Extract the (x, y) coordinate from the center of the cell holding the provided text.  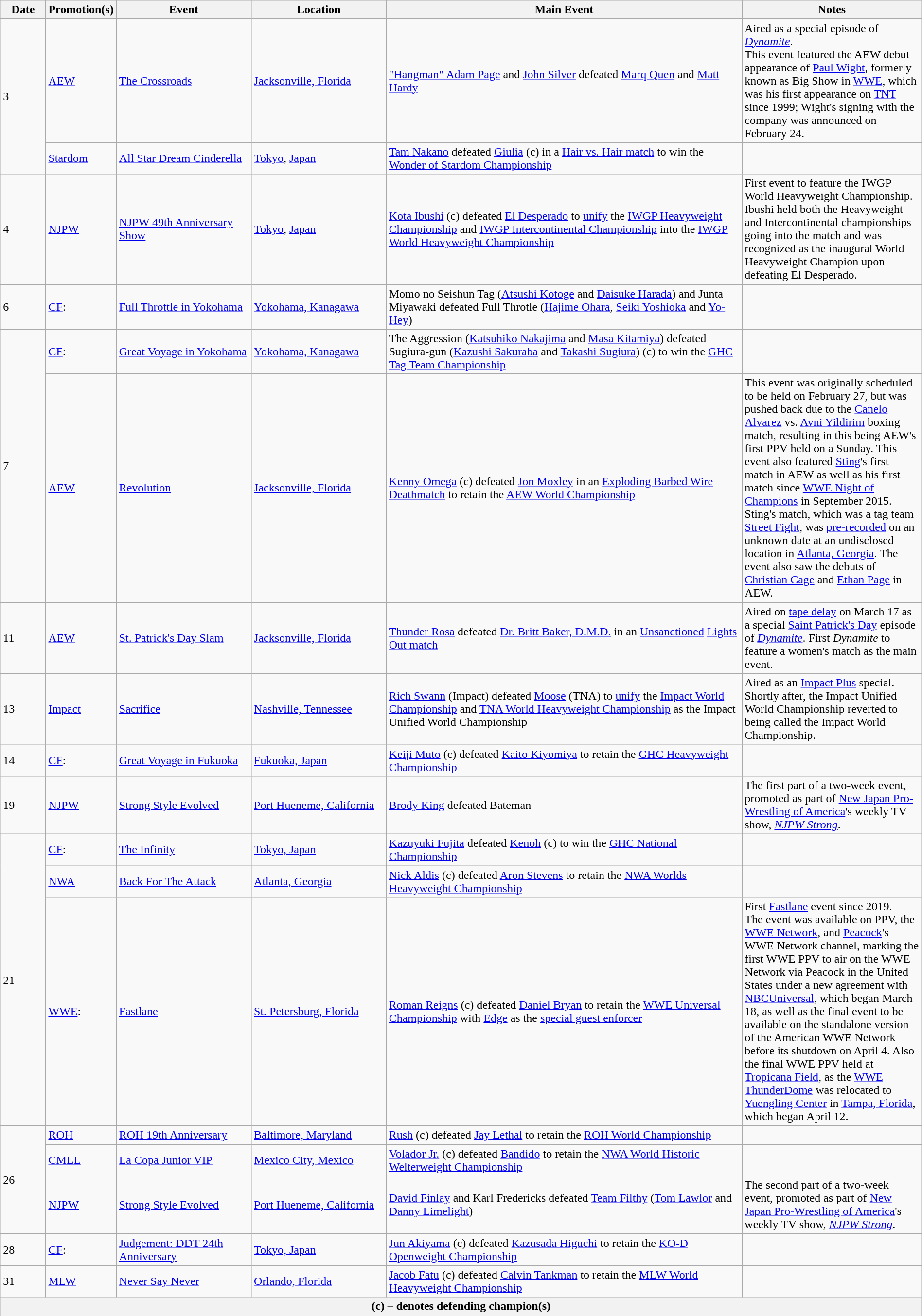
Fastlane (184, 1012)
Promotion(s) (81, 10)
Nick Aldis (c) defeated Aron Stevens to retain the NWA Worlds Heavyweight Championship (564, 881)
Jacob Fatu (c) defeated Calvin Tankman to retain the MLW World Heavyweight Championship (564, 1281)
Great Voyage in Fukuoka (184, 760)
Jun Akiyama (c) defeated Kazusada Higuchi to retain the KO-D Openweight Championship (564, 1249)
14 (23, 760)
The Infinity (184, 850)
7 (23, 466)
Kenny Omega (c) defeated Jon Moxley in an Exploding Barbed Wire Deathmatch to retain the AEW World Championship (564, 488)
Great Voyage in Yokohama (184, 351)
WWE: (81, 1012)
St. Petersburg, Florida (319, 1012)
21 (23, 980)
Nashville, Tennessee (319, 709)
(c) – denotes defending champion(s) (461, 1306)
31 (23, 1281)
Sacrifice (184, 709)
Date (23, 10)
The first part of a two-week event, promoted as part of New Japan Pro-Wrestling of America's weekly TV show, NJPW Strong. (832, 805)
St. Patrick's Day Slam (184, 638)
MLW (81, 1281)
ROH (81, 1135)
Momo no Seishun Tag (Atsushi Kotoge and Daisuke Harada) and Junta Miyawaki defeated Full Throtle (Hajime Ohara, Seiki Yoshioka and Yo-Hey) (564, 307)
David Finlay and Karl Fredericks defeated Team Filthy (Tom Lawlor and Danny Limelight) (564, 1205)
NWA (81, 881)
Orlando, Florida (319, 1281)
Revolution (184, 488)
Keiji Muto (c) defeated Kaito Kiyomiya to retain the GHC Heavyweight Championship (564, 760)
"Hangman" Adam Page and John Silver defeated Marq Quen and Matt Hardy (564, 81)
Baltimore, Maryland (319, 1135)
Aired as an Impact Plus special. Shortly after, the Impact Unified World Championship reverted to being called the Impact World Championship. (832, 709)
13 (23, 709)
Mexico City, Mexico (319, 1160)
Full Throttle in Yokohama (184, 307)
Aired on tape delay on March 17 as a special Saint Patrick's Day episode of Dynamite. First Dynamite to feature a women's match as the main event. (832, 638)
4 (23, 229)
Fukuoka, Japan (319, 760)
Brody King defeated Bateman (564, 805)
Stardom (81, 158)
Thunder Rosa defeated Dr. Britt Baker, D.M.D. in an Unsanctioned Lights Out match (564, 638)
NJPW 49th Anniversary Show (184, 229)
28 (23, 1249)
26 (23, 1180)
All Star Dream Cinderella (184, 158)
CMLL (81, 1160)
The Crossroads (184, 81)
11 (23, 638)
Event (184, 10)
Judgement: DDT 24th Anniversary (184, 1249)
The second part of a two-week event, promoted as part of New Japan Pro-Wrestling of America's weekly TV show, NJPW Strong. (832, 1205)
ROH 19th Anniversary (184, 1135)
Volador Jr. (c) defeated Bandido to retain the NWA World Historic Welterweight Championship (564, 1160)
Notes (832, 10)
La Copa Junior VIP (184, 1160)
Tam Nakano defeated Giulia (c) in a Hair vs. Hair match to win the Wonder of Stardom Championship (564, 158)
Impact (81, 709)
Never Say Never (184, 1281)
19 (23, 805)
Roman Reigns (c) defeated Daniel Bryan to retain the WWE Universal Championship with Edge as the special guest enforcer (564, 1012)
Rush (c) defeated Jay Lethal to retain the ROH World Championship (564, 1135)
Location (319, 10)
Main Event (564, 10)
3 (23, 96)
Kazuyuki Fujita defeated Kenoh (c) to win the GHC National Championship (564, 850)
Atlanta, Georgia (319, 881)
6 (23, 307)
Back For The Attack (184, 881)
